Provide the (x, y) coordinate of the cell's center where the given text is located.  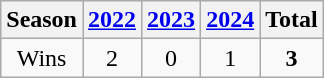
3 (292, 58)
Season (42, 20)
2024 (230, 20)
2023 (172, 20)
2022 (112, 20)
Wins (42, 58)
2 (112, 58)
1 (230, 58)
Total (292, 20)
0 (172, 58)
